Return the [x, y] coordinate for the center point of the cell that contains the specified text.  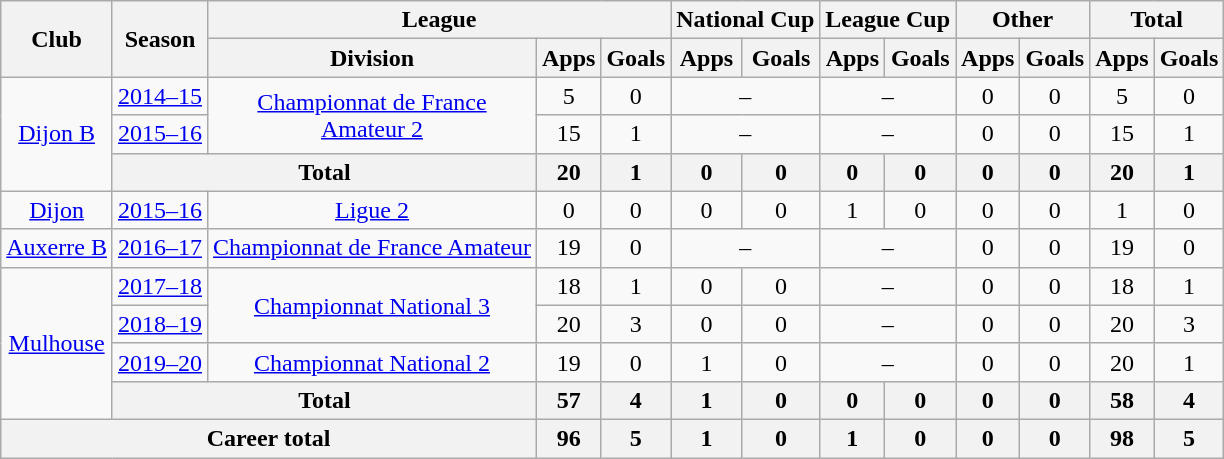
National Cup [746, 20]
Division [372, 58]
2017–18 [160, 286]
Other [1023, 20]
2019–20 [160, 362]
2018–19 [160, 324]
Championnat National 3 [372, 305]
Championnat de France Amateur [372, 248]
96 [568, 438]
Championnat National 2 [372, 362]
Ligue 2 [372, 210]
Championnat de France Amateur 2 [372, 115]
98 [1122, 438]
58 [1122, 400]
2014–15 [160, 96]
Dijon B [57, 134]
Auxerre B [57, 248]
Dijon [57, 210]
Mulhouse [57, 343]
57 [568, 400]
Club [57, 39]
Season [160, 39]
League [440, 20]
Career total [269, 438]
2016–17 [160, 248]
League Cup [888, 20]
